Identify which cell holds the provided text, then report its (x, y) central coordinate. 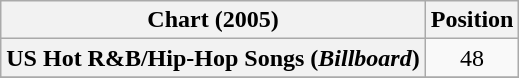
Position (472, 20)
48 (472, 58)
US Hot R&B/Hip-Hop Songs (Billboard) (213, 58)
Chart (2005) (213, 20)
